Output the [x, y] coordinate of the center of the cell containing the given text.  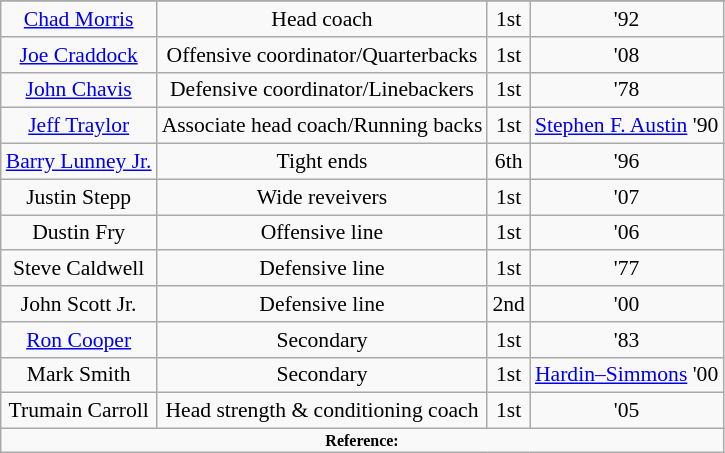
Head strength & conditioning coach [322, 411]
'06 [626, 233]
Justin Stepp [79, 197]
Offensive coordinator/Quarterbacks [322, 55]
2nd [508, 304]
'83 [626, 340]
Ron Cooper [79, 340]
'78 [626, 90]
Chad Morris [79, 19]
Stephen F. Austin '90 [626, 126]
'77 [626, 269]
John Chavis [79, 90]
Jeff Traylor [79, 126]
Joe Craddock [79, 55]
'96 [626, 162]
Defensive coordinator/Linebackers [322, 90]
Offensive line [322, 233]
'92 [626, 19]
Trumain Carroll [79, 411]
Hardin–Simmons '00 [626, 375]
Steve Caldwell [79, 269]
'00 [626, 304]
'08 [626, 55]
Reference: [362, 441]
Head coach [322, 19]
Tight ends [322, 162]
Dustin Fry [79, 233]
6th [508, 162]
'07 [626, 197]
Associate head coach/Running backs [322, 126]
Wide reveivers [322, 197]
Barry Lunney Jr. [79, 162]
John Scott Jr. [79, 304]
Mark Smith [79, 375]
'05 [626, 411]
